Provide the (X, Y) coordinate of the cell's center where the given text is located.  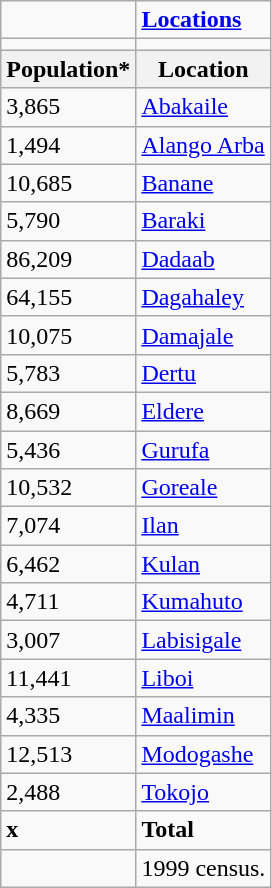
10,075 (68, 335)
86,209 (68, 259)
Modogashe (204, 754)
Ilan (204, 526)
6,462 (68, 564)
4,711 (68, 602)
Goreale (204, 488)
8,669 (68, 411)
Damajale (204, 335)
Banane (204, 183)
x (68, 830)
7,074 (68, 526)
Labisigale (204, 640)
12,513 (68, 754)
5,783 (68, 373)
Liboi (204, 678)
64,155 (68, 297)
1999 census. (204, 868)
Location (204, 69)
Eldere (204, 411)
5,790 (68, 221)
Tokojo (204, 792)
3,865 (68, 107)
5,436 (68, 449)
3,007 (68, 640)
10,532 (68, 488)
Abakaile (204, 107)
1,494 (68, 145)
Dagahaley (204, 297)
Gurufa (204, 449)
Alango Arba (204, 145)
Maalimin (204, 716)
11,441 (68, 678)
Baraki (204, 221)
Total (204, 830)
Dadaab (204, 259)
Dertu (204, 373)
2,488 (68, 792)
10,685 (68, 183)
Locations (204, 20)
Kulan (204, 564)
Population* (68, 69)
Kumahuto (204, 602)
4,335 (68, 716)
